Pinpoint the cell where the given text exists, returning its (x, y) midpoint coordinate. 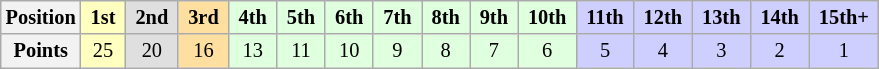
15th+ (844, 17)
5th (301, 17)
4 (663, 51)
14th (779, 17)
7 (494, 51)
16 (203, 51)
2 (779, 51)
10th (547, 17)
3rd (203, 17)
1st (104, 17)
Position (41, 17)
9th (494, 17)
10 (349, 51)
6 (547, 51)
7th (397, 17)
11th (604, 17)
25 (104, 51)
8th (446, 17)
8 (446, 51)
13 (253, 51)
Points (41, 51)
11 (301, 51)
12th (663, 17)
9 (397, 51)
3 (721, 51)
5 (604, 51)
20 (152, 51)
6th (349, 17)
1 (844, 51)
2nd (152, 17)
13th (721, 17)
4th (253, 17)
